Output the (X, Y) coordinate of the center of the cell containing the given text.  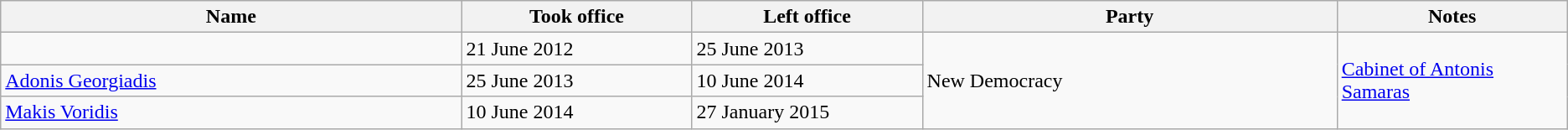
Party (1129, 17)
Cabinet of Antonis Samaras (1452, 81)
Name (231, 17)
New Democracy (1129, 81)
21 June 2012 (576, 49)
Took office (576, 17)
Makis Voridis (231, 112)
Notes (1452, 17)
Left office (807, 17)
Adonis Georgiadis (231, 81)
27 January 2015 (807, 112)
